Return the [X, Y] coordinate for the center point of the cell that contains the specified text.  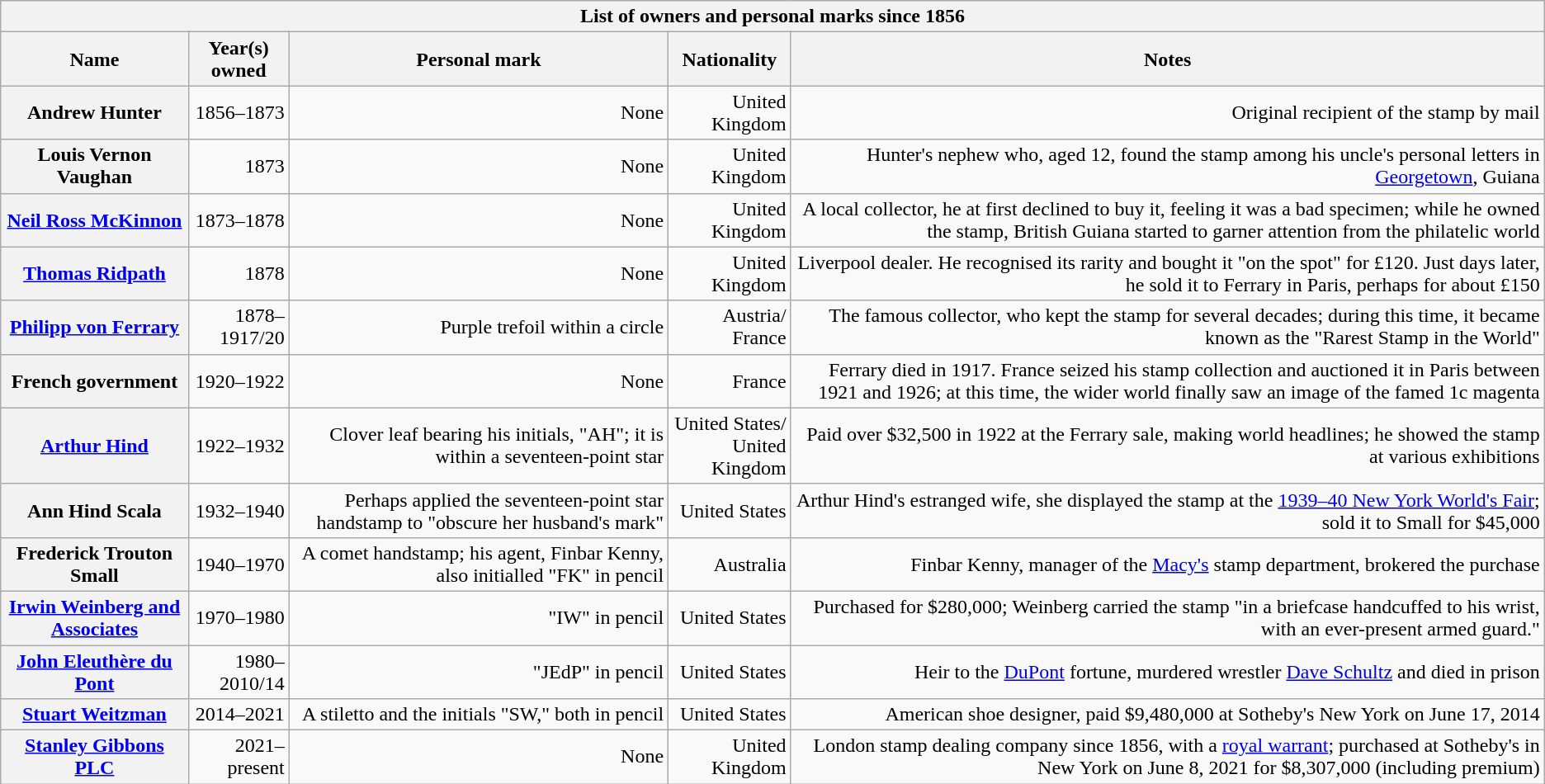
Louis Vernon Vaughan [94, 167]
Thomas Ridpath [94, 274]
1970–1980 [239, 617]
Paid over $32,500 in 1922 at the Ferrary sale, making world headlines; he showed the stamp at various exhibitions [1167, 446]
Irwin Weinberg and Associates [94, 617]
2021–present [239, 758]
A stiletto and the initials "SW," both in pencil [479, 715]
1980–2010/14 [239, 672]
List of owners and personal marks since 1856 [772, 17]
Notes [1167, 59]
United States/United Kingdom [730, 446]
1873–1878 [239, 220]
Perhaps applied the seventeen-point star handstamp to "obscure her husband's mark" [479, 510]
1878 [239, 274]
John Eleuthère du Pont [94, 672]
Ann Hind Scala [94, 510]
Personal mark [479, 59]
London stamp dealing company since 1856, with a royal warrant; purchased at Sotheby's in New York on June 8, 2021 for $8,307,000 (including premium) [1167, 758]
Neil Ross McKinnon [94, 220]
Heir to the DuPont fortune, murdered wrestler Dave Schultz and died in prison [1167, 672]
1932–1940 [239, 510]
Name [94, 59]
Andrew Hunter [94, 112]
Finbar Kenny, manager of the Macy's stamp department, brokered the purchase [1167, 564]
France [730, 381]
1920–1922 [239, 381]
1940–1970 [239, 564]
Australia [730, 564]
1856–1873 [239, 112]
Philipp von Ferrary [94, 327]
Austria/France [730, 327]
1878–1917/20 [239, 327]
French government [94, 381]
1922–1932 [239, 446]
Original recipient of the stamp by mail [1167, 112]
Arthur Hind's estranged wife, she displayed the stamp at the 1939–40 New York World's Fair; sold it to Small for $45,000 [1167, 510]
Arthur Hind [94, 446]
"JEdP" in pencil [479, 672]
A comet handstamp; his agent, Finbar Kenny, also initialled "FK" in pencil [479, 564]
Nationality [730, 59]
Year(s) owned [239, 59]
Hunter's nephew who, aged 12, found the stamp among his uncle's personal letters in Georgetown, Guiana [1167, 167]
American shoe designer, paid $9,480,000 at Sotheby's New York on June 17, 2014 [1167, 715]
2014–2021 [239, 715]
1873 [239, 167]
"IW" in pencil [479, 617]
Clover leaf bearing his initials, "AH"; it is within a seventeen-point star [479, 446]
Purple trefoil within a circle [479, 327]
The famous collector, who kept the stamp for several decades; during this time, it became known as the "Rarest Stamp in the World" [1167, 327]
Stuart Weitzman [94, 715]
Purchased for $280,000; Weinberg carried the stamp "in a briefcase handcuffed to his wrist, with an ever-present armed guard." [1167, 617]
Stanley Gibbons PLC [94, 758]
Frederick Trouton Small [94, 564]
